Locate the cell with the specified text and output its [X, Y] center coordinate. 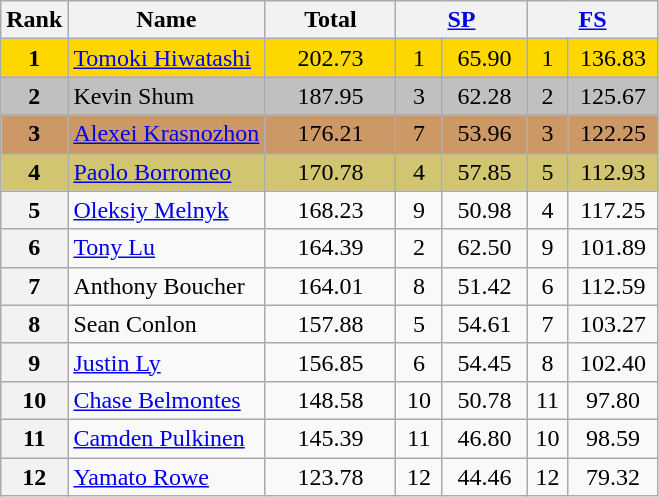
148.58 [330, 400]
117.25 [613, 210]
Anthony Boucher [166, 286]
Paolo Borromeo [166, 172]
97.80 [613, 400]
123.78 [330, 477]
Rank [34, 20]
98.59 [613, 438]
Camden Pulkinen [166, 438]
Alexei Krasnozhon [166, 134]
145.39 [330, 438]
Name [166, 20]
51.42 [484, 286]
Kevin Shum [166, 96]
65.90 [484, 58]
SP [462, 20]
168.23 [330, 210]
79.32 [613, 477]
Justin Ly [166, 362]
44.46 [484, 477]
Oleksiy Melnyk [166, 210]
54.61 [484, 324]
57.85 [484, 172]
202.73 [330, 58]
103.27 [613, 324]
176.21 [330, 134]
50.98 [484, 210]
187.95 [330, 96]
164.39 [330, 248]
50.78 [484, 400]
136.83 [613, 58]
170.78 [330, 172]
Chase Belmontes [166, 400]
Tony Lu [166, 248]
112.59 [613, 286]
Total [330, 20]
Yamato Rowe [166, 477]
46.80 [484, 438]
FS [592, 20]
112.93 [613, 172]
53.96 [484, 134]
101.89 [613, 248]
122.25 [613, 134]
62.50 [484, 248]
125.67 [613, 96]
156.85 [330, 362]
Sean Conlon [166, 324]
Tomoki Hiwatashi [166, 58]
54.45 [484, 362]
157.88 [330, 324]
164.01 [330, 286]
102.40 [613, 362]
62.28 [484, 96]
